Detect which cell encompasses the target text, then output its (x, y) center coordinate. 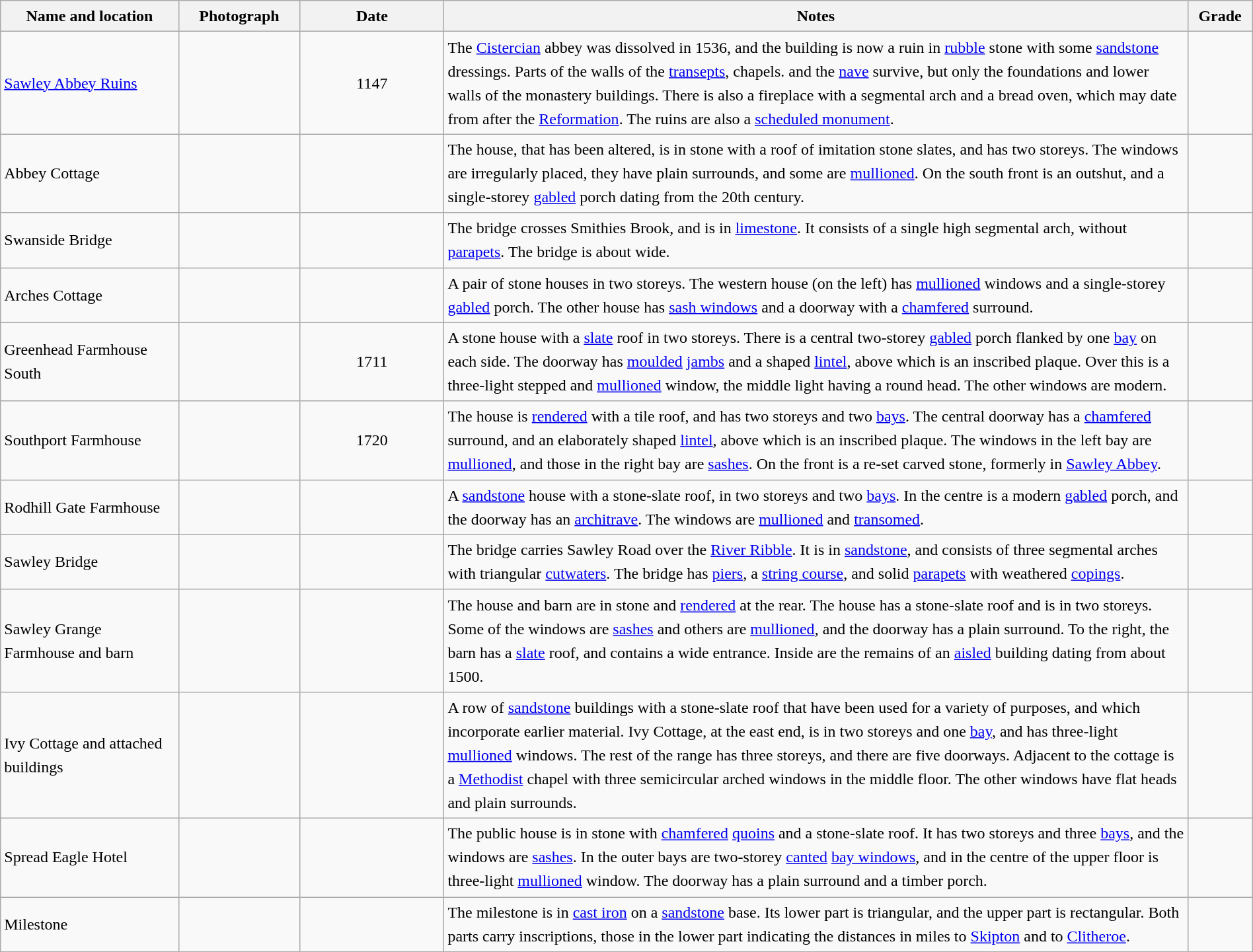
Grade (1220, 16)
Arches Cottage (90, 295)
Spread Eagle Hotel (90, 858)
Abbey Cottage (90, 173)
Rodhill Gate Farmhouse (90, 507)
Name and location (90, 16)
Swanside Bridge (90, 240)
Sawley Grange Farmhouse and barn (90, 641)
Greenhead Farmhouse South (90, 362)
Sawley Abbey Ruins (90, 83)
The bridge crosses Smithies Brook, and is in limestone. It consists of a single high segmental arch, without parapets. The bridge is about wide. (816, 240)
Southport Farmhouse (90, 440)
1711 (372, 362)
Sawley Bridge (90, 562)
Photograph (239, 16)
1147 (372, 83)
Ivy Cottage and attached buildings (90, 754)
1720 (372, 440)
Notes (816, 16)
Milestone (90, 925)
Date (372, 16)
